From the cell containing the given text, extract its center point as (X, Y) coordinate. 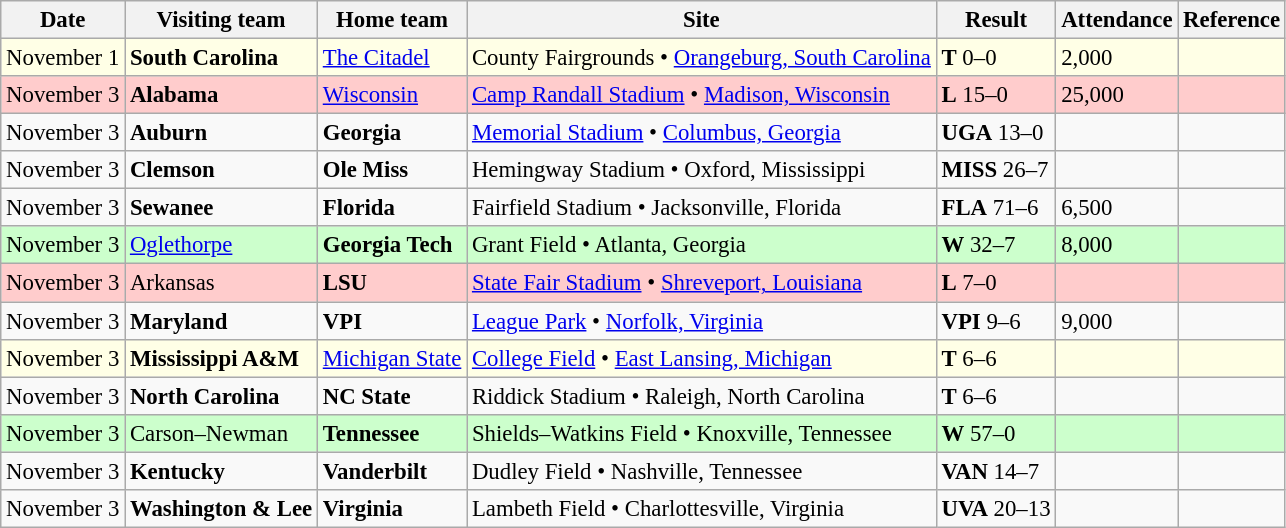
Ole Miss (392, 170)
November 1 (63, 58)
Riddick Stadium • Raleigh, North Carolina (702, 396)
MISS 26–7 (996, 170)
Tennessee (392, 433)
South Carolina (222, 58)
Arkansas (222, 283)
Lambeth Field • Charlottesville, Virginia (702, 509)
L 7–0 (996, 283)
Alabama (222, 95)
8,000 (1117, 245)
Dudley Field • Nashville, Tennessee (702, 471)
VPI 9–6 (996, 321)
Wisconsin (392, 95)
Florida (392, 208)
Washington & Lee (222, 509)
Kentucky (222, 471)
9,000 (1117, 321)
25,000 (1117, 95)
Shields–Watkins Field • Knoxville, Tennessee (702, 433)
Virginia (392, 509)
Hemingway Stadium • Oxford, Mississippi (702, 170)
Vanderbilt (392, 471)
Mississippi A&M (222, 358)
T 0–0 (996, 58)
NC State (392, 396)
Auburn (222, 133)
County Fairgrounds • Orangeburg, South Carolina (702, 58)
Date (63, 20)
FLA 71–6 (996, 208)
Result (996, 20)
Georgia Tech (392, 245)
Attendance (1117, 20)
UVA 20–13 (996, 509)
Reference (1232, 20)
6,500 (1117, 208)
Clemson (222, 170)
Visiting team (222, 20)
Grant Field • Atlanta, Georgia (702, 245)
UGA 13–0 (996, 133)
Fairfield Stadium • Jacksonville, Florida (702, 208)
2,000 (1117, 58)
College Field • East Lansing, Michigan (702, 358)
Camp Randall Stadium • Madison, Wisconsin (702, 95)
Maryland (222, 321)
VAN 14–7 (996, 471)
Carson–Newman (222, 433)
Oglethorpe (222, 245)
Michigan State (392, 358)
W 32–7 (996, 245)
W 57–0 (996, 433)
Memorial Stadium • Columbus, Georgia (702, 133)
The Citadel (392, 58)
LSU (392, 283)
State Fair Stadium • Shreveport, Louisiana (702, 283)
VPI (392, 321)
Home team (392, 20)
League Park • Norfolk, Virginia (702, 321)
Georgia (392, 133)
Site (702, 20)
L 15–0 (996, 95)
Sewanee (222, 208)
North Carolina (222, 396)
